From the cell containing the given text, extract its center point as [x, y] coordinate. 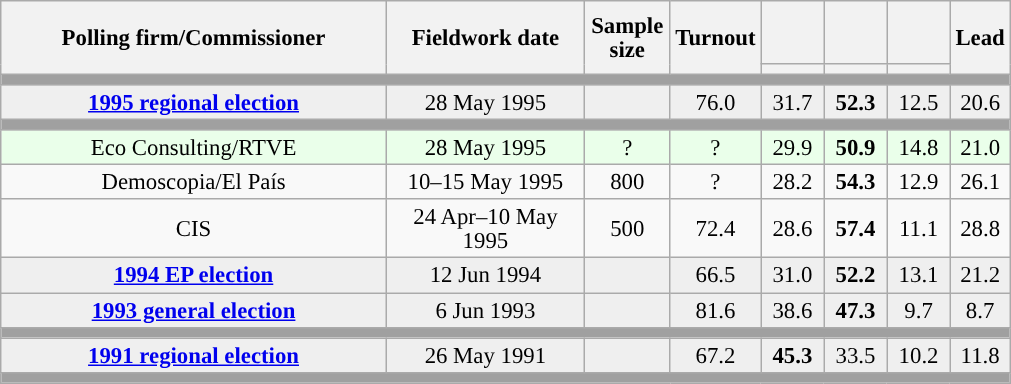
28.6 [792, 230]
52.3 [856, 102]
26 May 1991 [485, 356]
26.1 [980, 182]
21.2 [980, 276]
50.9 [856, 148]
Lead [980, 38]
500 [627, 230]
13.1 [918, 276]
14.8 [918, 148]
11.8 [980, 356]
10.2 [918, 356]
21.0 [980, 148]
20.6 [980, 102]
Fieldwork date [485, 38]
57.4 [856, 230]
47.3 [856, 310]
1995 regional election [194, 102]
Eco Consulting/RTVE [194, 148]
33.5 [856, 356]
67.2 [716, 356]
12 Jun 1994 [485, 276]
6 Jun 1993 [485, 310]
8.7 [980, 310]
45.3 [792, 356]
1991 regional election [194, 356]
Sample size [627, 38]
81.6 [716, 310]
CIS [194, 230]
Demoscopia/El País [194, 182]
Polling firm/Commissioner [194, 38]
66.5 [716, 276]
24 Apr–10 May 1995 [485, 230]
800 [627, 182]
1994 EP election [194, 276]
Turnout [716, 38]
31.7 [792, 102]
52.2 [856, 276]
31.0 [792, 276]
10–15 May 1995 [485, 182]
76.0 [716, 102]
38.6 [792, 310]
29.9 [792, 148]
12.5 [918, 102]
1993 general election [194, 310]
28.8 [980, 230]
12.9 [918, 182]
54.3 [856, 182]
9.7 [918, 310]
72.4 [716, 230]
28.2 [792, 182]
11.1 [918, 230]
